Provide the [X, Y] coordinate of the cell's center where the given text is located.  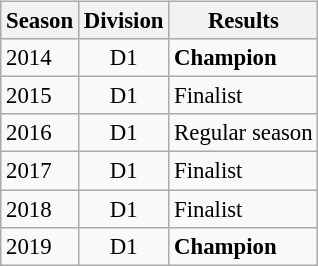
2016 [40, 133]
Season [40, 21]
Regular season [244, 133]
2018 [40, 209]
2017 [40, 171]
Division [123, 21]
Results [244, 21]
2015 [40, 96]
2014 [40, 58]
2019 [40, 246]
